Search for the cell housing the specified text and yield its (X, Y) center coordinate. 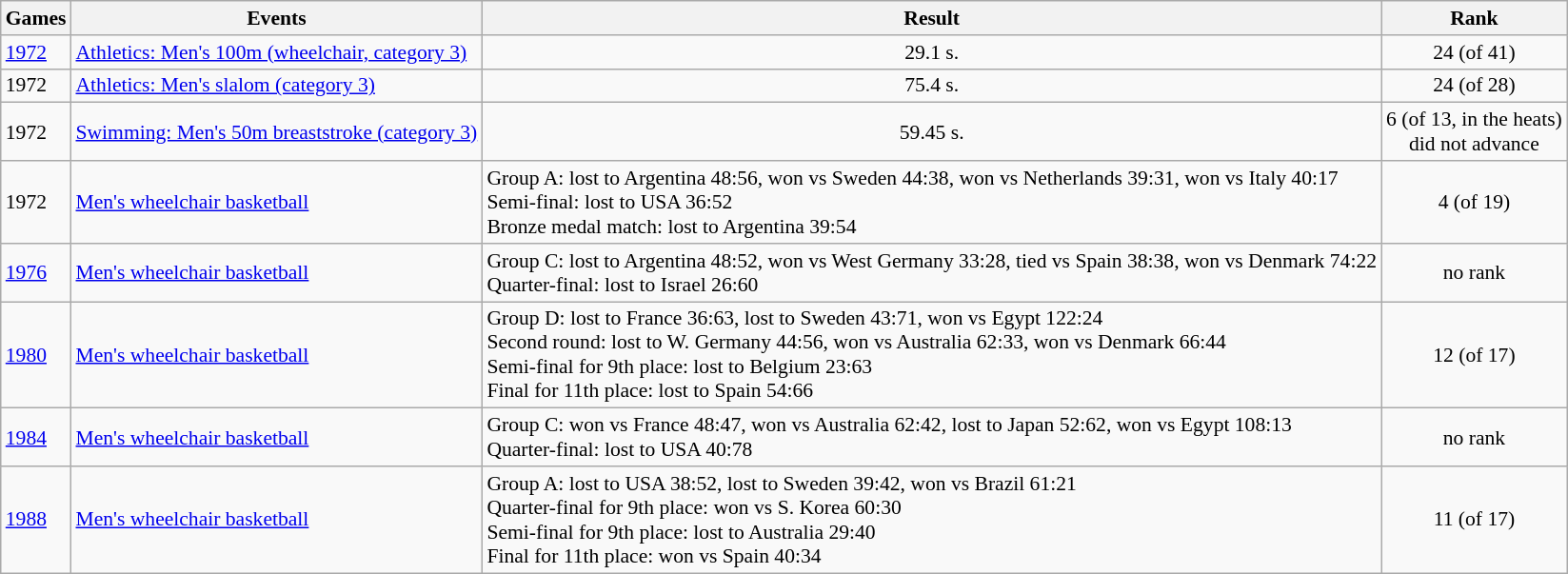
6 (of 13, in the heats)did not advance (1474, 131)
24 (of 41) (1474, 52)
Group C: lost to Argentina 48:52, won vs West Germany 33:28, tied vs Spain 38:38, won vs Denmark 74:22Quarter-final: lost to Israel 26:60 (931, 272)
Games (36, 18)
1988 (36, 520)
Athletics: Men's slalom (category 3) (276, 86)
Events (276, 18)
24 (of 28) (1474, 86)
11 (of 17) (1474, 520)
Group C: won vs France 48:47, won vs Australia 62:42, lost to Japan 52:62, won vs Egypt 108:13Quarter-final: lost to USA 40:78 (931, 438)
75.4 s. (931, 86)
12 (of 17) (1474, 355)
1984 (36, 438)
59.45 s. (931, 131)
Swimming: Men's 50m breaststroke (category 3) (276, 131)
Rank (1474, 18)
1980 (36, 355)
Athletics: Men's 100m (wheelchair, category 3) (276, 52)
4 (of 19) (1474, 202)
29.1 s. (931, 52)
1976 (36, 272)
Result (931, 18)
